Find where the given text appears and provide that cell's center as (x, y) coordinate. 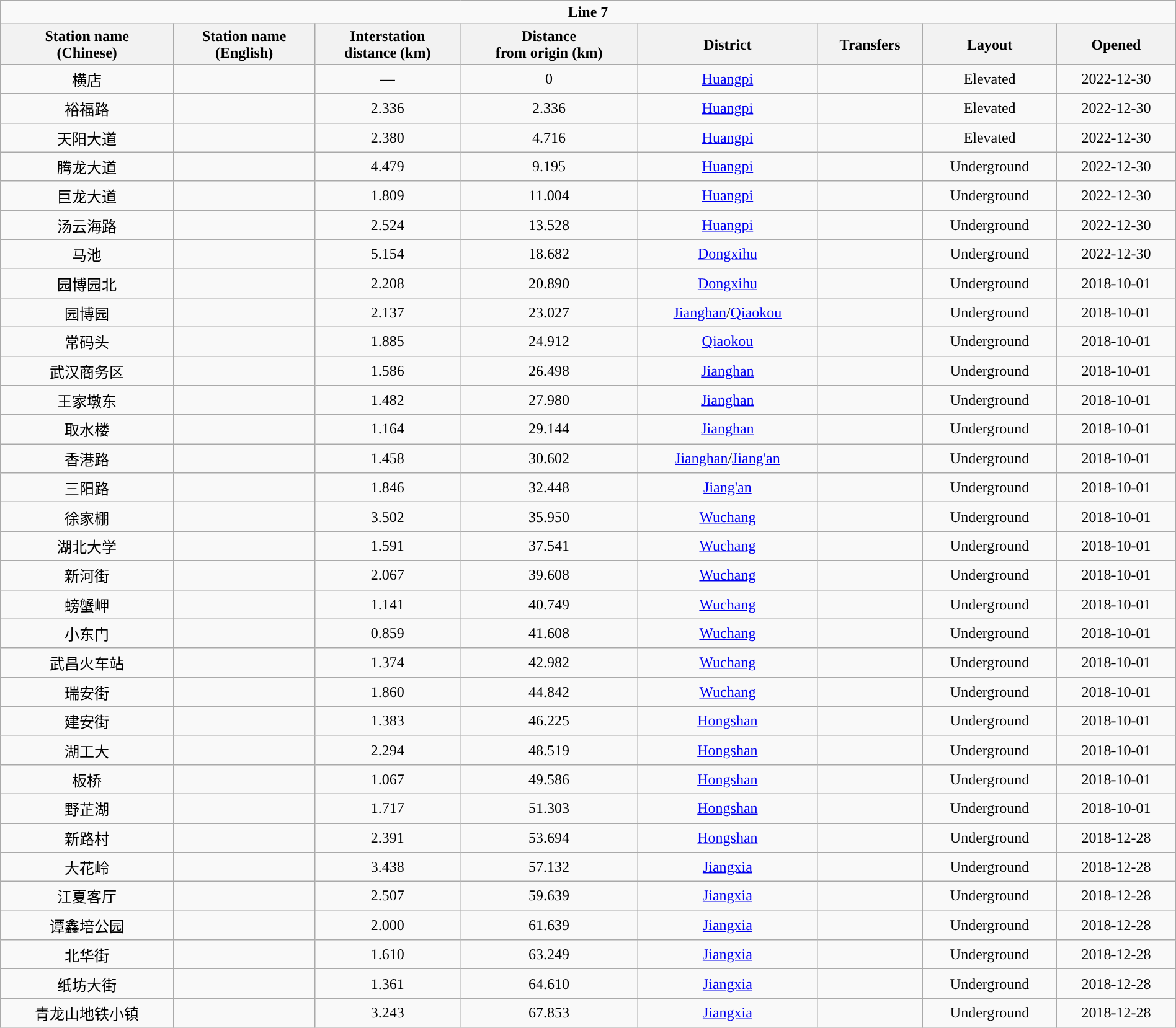
1.586 (388, 371)
青龙山地铁小镇 (87, 1013)
湖工大 (87, 750)
Line 7 (588, 12)
59.639 (549, 897)
Layout (990, 45)
64.610 (549, 983)
Distancefrom origin (km) (549, 45)
67.853 (549, 1013)
螃蟹岬 (87, 604)
29.144 (549, 429)
3.438 (388, 867)
13.528 (549, 224)
Station name(Chinese) (87, 45)
裕福路 (87, 108)
武汉商务区 (87, 371)
4.479 (388, 166)
48.519 (549, 750)
板桥 (87, 779)
新河街 (87, 575)
江夏客厅 (87, 897)
取水楼 (87, 429)
武昌火车站 (87, 662)
1.591 (388, 546)
— (388, 79)
Jianghan/Jiang'an (727, 459)
4.716 (549, 138)
腾龙大道 (87, 166)
王家墩东 (87, 401)
24.912 (549, 341)
常码头 (87, 341)
1.846 (388, 487)
瑞安街 (87, 692)
30.602 (549, 459)
建安街 (87, 720)
44.842 (549, 692)
天阳大道 (87, 138)
园博园北 (87, 283)
39.608 (549, 575)
湖北大学 (87, 546)
63.249 (549, 955)
2.137 (388, 312)
49.586 (549, 779)
61.639 (549, 925)
35.950 (549, 517)
32.448 (549, 487)
2.000 (388, 925)
1.458 (388, 459)
大花岭 (87, 867)
1.361 (388, 983)
1.885 (388, 341)
Qiaokou (727, 341)
1.717 (388, 809)
谭鑫培公园 (87, 925)
42.982 (549, 662)
Transfers (870, 45)
1.482 (388, 401)
Opened (1116, 45)
2.208 (388, 283)
9.195 (549, 166)
5.154 (388, 254)
0.859 (388, 634)
40.749 (549, 604)
2.507 (388, 897)
18.682 (549, 254)
汤云海路 (87, 224)
巨龙大道 (87, 196)
1.164 (388, 429)
2.380 (388, 138)
3.243 (388, 1013)
1.374 (388, 662)
1.383 (388, 720)
1.809 (388, 196)
Jiang'an (727, 487)
香港路 (87, 459)
53.694 (549, 838)
2.524 (388, 224)
1.141 (388, 604)
37.541 (549, 546)
横店 (87, 79)
23.027 (549, 312)
26.498 (549, 371)
小东门 (87, 634)
Interstationdistance (km) (388, 45)
2.294 (388, 750)
2.067 (388, 575)
0 (549, 79)
1.860 (388, 692)
马池 (87, 254)
2.391 (388, 838)
1.067 (388, 779)
11.004 (549, 196)
27.980 (549, 401)
园博园 (87, 312)
北华街 (87, 955)
46.225 (549, 720)
徐家棚 (87, 517)
District (727, 45)
1.610 (388, 955)
Jianghan/Qiaokou (727, 312)
51.303 (549, 809)
三阳路 (87, 487)
纸坊大街 (87, 983)
新路村 (87, 838)
57.132 (549, 867)
Station name(English) (244, 45)
野芷湖 (87, 809)
3.502 (388, 517)
20.890 (549, 283)
41.608 (549, 634)
